Provide the (X, Y) coordinate of the cell's center where the given text is located.  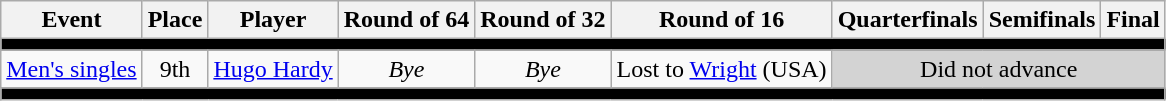
Hugo Hardy (273, 69)
Men's singles (72, 69)
Did not advance (998, 69)
Quarterfinals (908, 20)
Round of 16 (722, 20)
Round of 64 (406, 20)
Final (1133, 20)
9th (175, 69)
Place (175, 20)
Lost to Wright (USA) (722, 69)
Round of 32 (543, 20)
Event (72, 20)
Player (273, 20)
Semifinals (1042, 20)
